Determine the (x, y) coordinate at the center of the cell enclosing the given text.  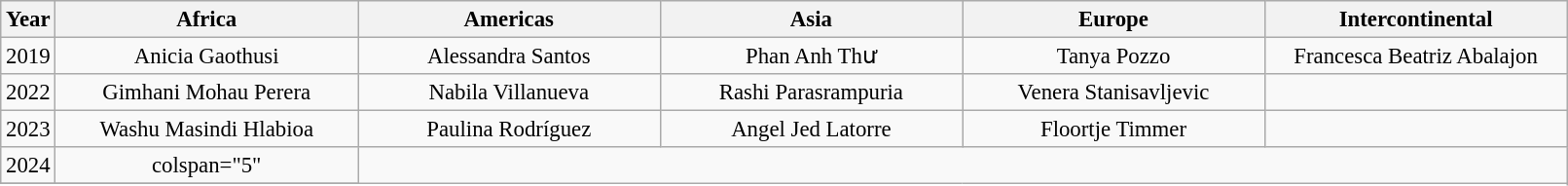
Africa (206, 19)
2022 (28, 93)
Europe (1113, 19)
Angel Jed Latorre (812, 130)
Washu Masindi Hlabioa (206, 130)
Asia (812, 19)
Nabila Villanueva (510, 93)
colspan="5" (206, 166)
Gimhani Mohau Perera (206, 93)
Tanya Pozzo (1113, 56)
2023 (28, 130)
2019 (28, 56)
Alessandra Santos (510, 56)
2024 (28, 166)
Floortje Timmer (1113, 130)
Anicia Gaothusi (206, 56)
Phan Anh Thư (812, 56)
Rashi Parasrampuria (812, 93)
Intercontinental (1415, 19)
Paulina Rodríguez (510, 130)
Venera Stanisavljevic (1113, 93)
Francesca Beatriz Abalajon (1415, 56)
Americas (510, 19)
Year (28, 19)
